Return the (x, y) coordinate for the center point of the cell that contains the specified text.  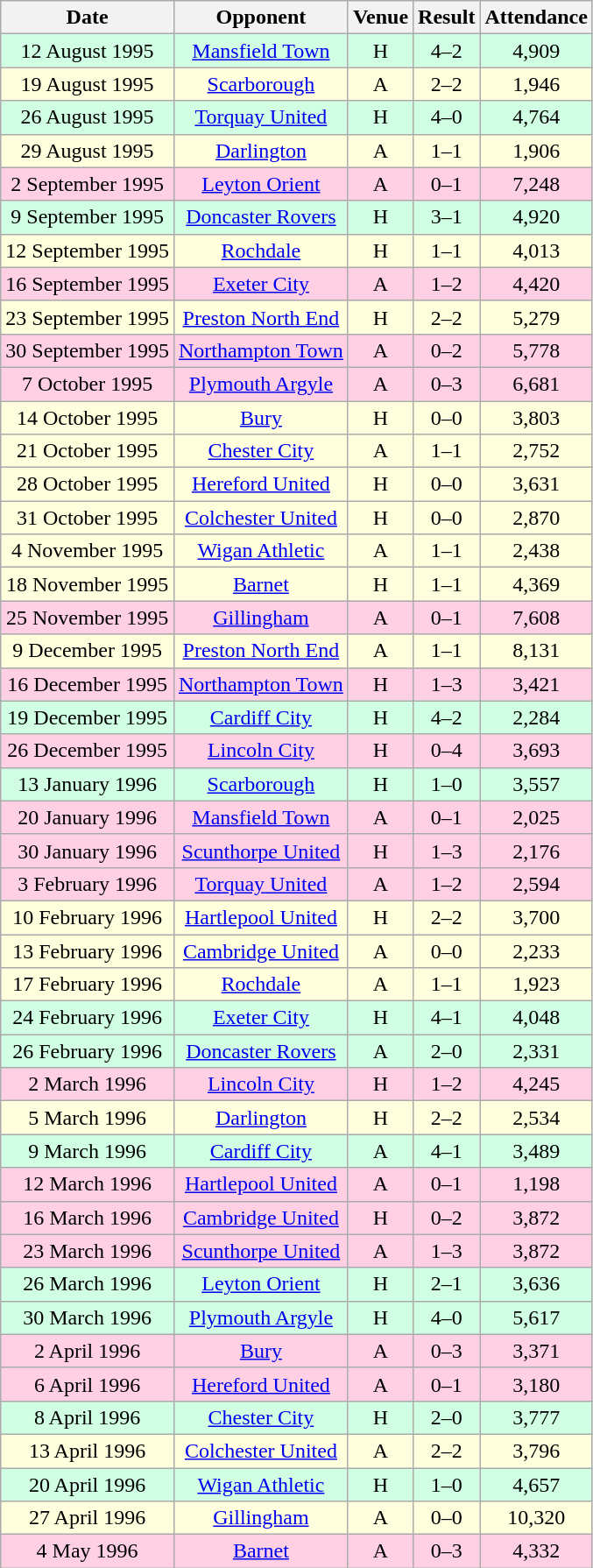
2–1 (447, 1284)
3,180 (536, 1384)
4,657 (536, 1485)
10 February 1996 (88, 917)
26 February 1996 (88, 1051)
6 April 1996 (88, 1384)
3,803 (536, 418)
1,198 (536, 1184)
23 September 1995 (88, 317)
1,946 (536, 84)
23 March 1996 (88, 1251)
20 January 1996 (88, 817)
2,752 (536, 451)
8 April 1996 (88, 1417)
4,245 (536, 1084)
2,176 (536, 851)
30 January 1996 (88, 851)
5,279 (536, 317)
30 March 1996 (88, 1317)
19 December 1995 (88, 717)
2,233 (536, 950)
27 April 1996 (88, 1518)
3,636 (536, 1284)
3,693 (536, 751)
4,048 (536, 1018)
Date (88, 18)
21 October 1995 (88, 451)
5,617 (536, 1317)
5,778 (536, 350)
12 March 1996 (88, 1184)
4,369 (536, 584)
1,906 (536, 151)
3,777 (536, 1417)
7,608 (536, 618)
19 August 1995 (88, 84)
2,331 (536, 1051)
Venue (380, 18)
4 November 1995 (88, 551)
3,631 (536, 484)
3,421 (536, 684)
6,681 (536, 384)
13 April 1996 (88, 1451)
16 September 1995 (88, 284)
3,371 (536, 1351)
4,420 (536, 284)
3–1 (447, 217)
2 March 1996 (88, 1084)
17 February 1996 (88, 985)
12 August 1995 (88, 51)
2,534 (536, 1118)
2,438 (536, 551)
4 May 1996 (88, 1551)
4,909 (536, 51)
3 February 1996 (88, 884)
1,923 (536, 985)
7 October 1995 (88, 384)
28 October 1995 (88, 484)
13 January 1996 (88, 784)
7,248 (536, 184)
4,332 (536, 1551)
3,557 (536, 784)
Opponent (261, 18)
26 December 1995 (88, 751)
20 April 1996 (88, 1485)
2,594 (536, 884)
16 March 1996 (88, 1218)
4,920 (536, 217)
12 September 1995 (88, 251)
9 March 1996 (88, 1151)
3,700 (536, 917)
4,013 (536, 251)
0–4 (447, 751)
Attendance (536, 18)
9 September 1995 (88, 217)
2,284 (536, 717)
8,131 (536, 651)
31 October 1995 (88, 518)
3,796 (536, 1451)
29 August 1995 (88, 151)
2,025 (536, 817)
24 February 1996 (88, 1018)
3,489 (536, 1151)
2,870 (536, 518)
10,320 (536, 1518)
9 December 1995 (88, 651)
18 November 1995 (88, 584)
25 November 1995 (88, 618)
4,764 (536, 117)
26 March 1996 (88, 1284)
16 December 1995 (88, 684)
2 September 1995 (88, 184)
5 March 1996 (88, 1118)
2 April 1996 (88, 1351)
14 October 1995 (88, 418)
13 February 1996 (88, 950)
30 September 1995 (88, 350)
Result (447, 18)
26 August 1995 (88, 117)
